Return the [X, Y] coordinate for the center point of the cell that contains the specified text.  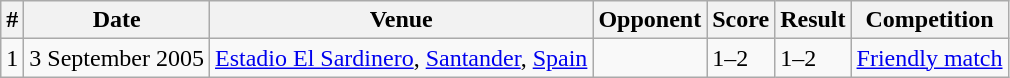
# [12, 20]
Date [117, 20]
3 September 2005 [117, 58]
Venue [402, 20]
Score [741, 20]
Competition [930, 20]
Friendly match [930, 58]
Estadio El Sardinero, Santander, Spain [402, 58]
Opponent [650, 20]
Result [813, 20]
1 [12, 58]
